Extract the [x, y] coordinate from the center of the cell holding the provided text.  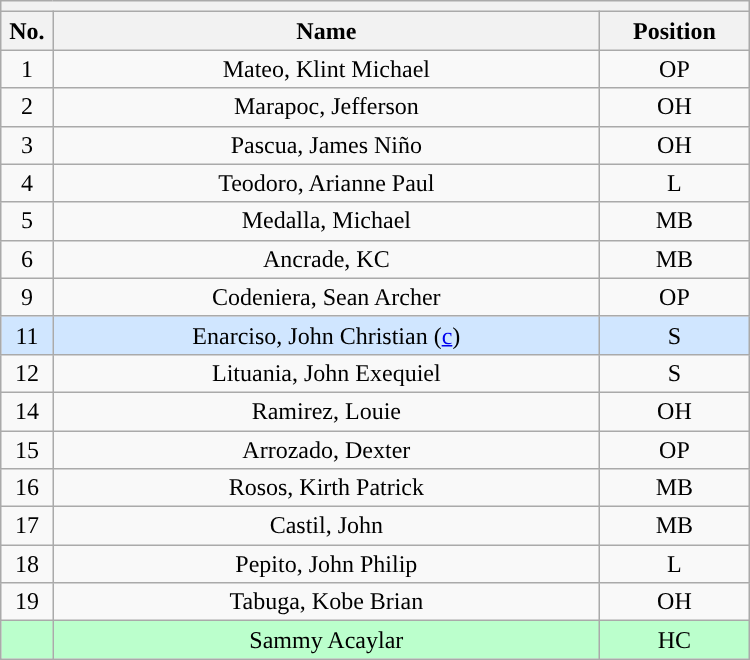
Lituania, John Exequiel [326, 373]
17 [27, 526]
1 [27, 69]
Ramirez, Louie [326, 411]
Rosos, Kirth Patrick [326, 488]
Marapoc, Jefferson [326, 107]
Name [326, 31]
5 [27, 221]
Arrozado, Dexter [326, 449]
19 [27, 602]
15 [27, 449]
Tabuga, Kobe Brian [326, 602]
Sammy Acaylar [326, 640]
Medalla, Michael [326, 221]
HC [675, 640]
Codeniera, Sean Archer [326, 297]
14 [27, 411]
Ancrade, KC [326, 259]
18 [27, 564]
2 [27, 107]
6 [27, 259]
Pascua, James Niño [326, 145]
Mateo, Klint Michael [326, 69]
16 [27, 488]
3 [27, 145]
Enarciso, John Christian (c) [326, 335]
No. [27, 31]
12 [27, 373]
11 [27, 335]
Castil, John [326, 526]
9 [27, 297]
4 [27, 183]
Pepito, John Philip [326, 564]
Teodoro, Arianne Paul [326, 183]
Position [675, 31]
